Scan for the cell matching the given text and deliver its [x, y] coordinate at center. 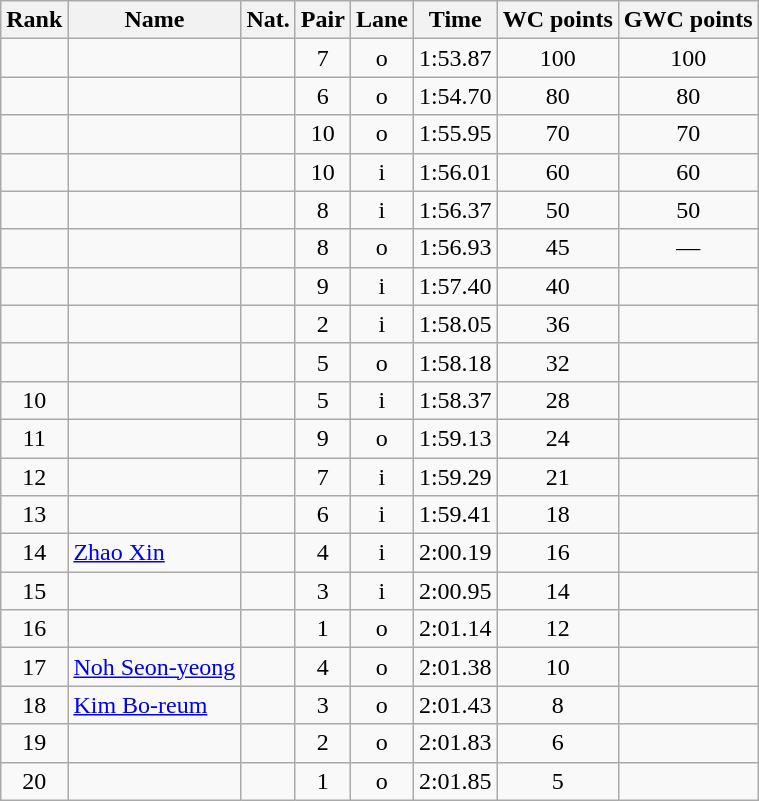
— [688, 248]
28 [558, 400]
1:54.70 [455, 96]
1:55.95 [455, 134]
1:53.87 [455, 58]
2:01.43 [455, 705]
11 [34, 438]
1:58.18 [455, 362]
1:57.40 [455, 286]
21 [558, 477]
40 [558, 286]
Lane [382, 20]
32 [558, 362]
1:58.37 [455, 400]
1:56.93 [455, 248]
Rank [34, 20]
Noh Seon-yeong [154, 667]
Name [154, 20]
2:01.14 [455, 629]
1:59.41 [455, 515]
Zhao Xin [154, 553]
1:59.29 [455, 477]
Kim Bo-reum [154, 705]
Pair [322, 20]
2:01.83 [455, 743]
45 [558, 248]
Nat. [268, 20]
Time [455, 20]
36 [558, 324]
2:00.19 [455, 553]
1:56.37 [455, 210]
1:59.13 [455, 438]
24 [558, 438]
1:56.01 [455, 172]
20 [34, 781]
2:01.85 [455, 781]
2:00.95 [455, 591]
1:58.05 [455, 324]
WC points [558, 20]
19 [34, 743]
13 [34, 515]
2:01.38 [455, 667]
GWC points [688, 20]
17 [34, 667]
15 [34, 591]
